Search for the cell housing the specified text and yield its [x, y] center coordinate. 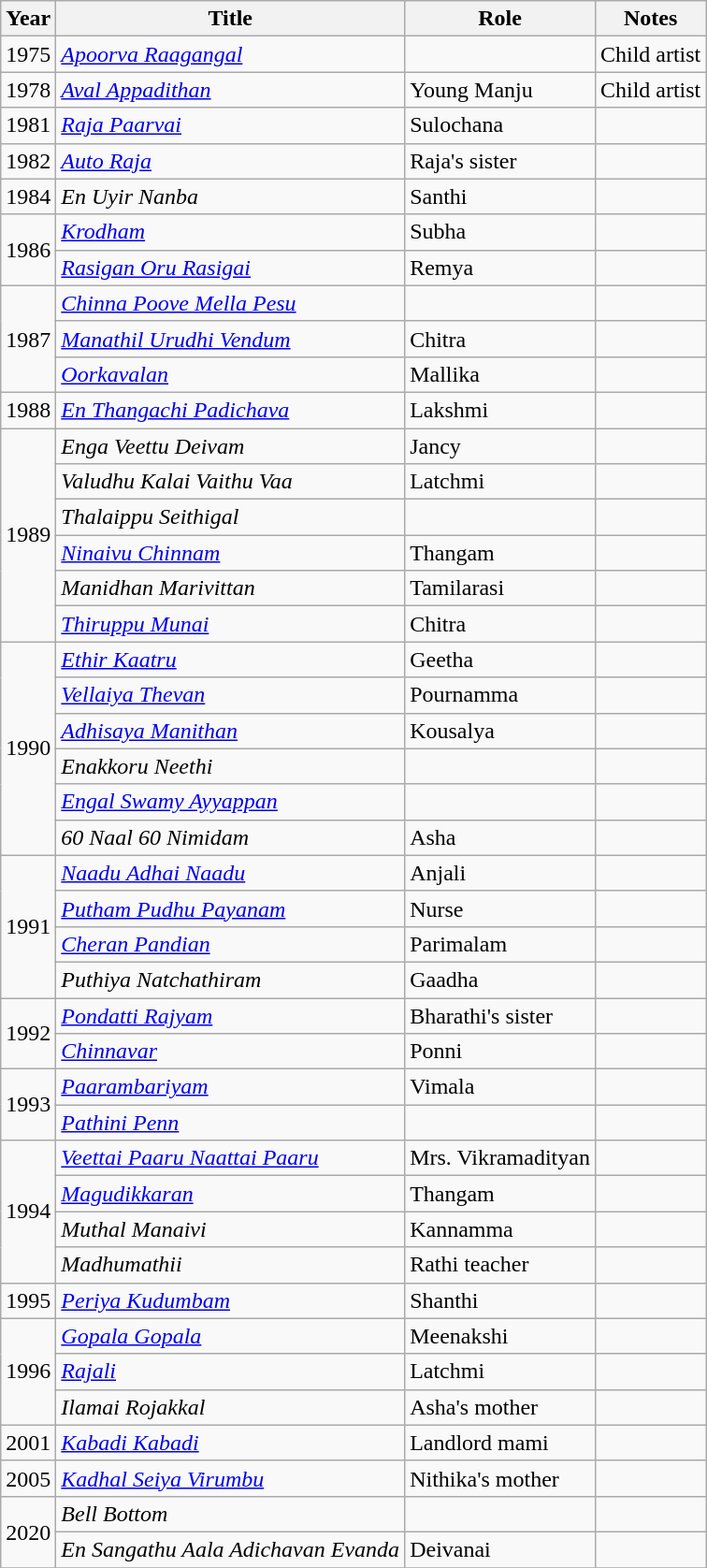
Kabadi Kabadi [230, 1443]
Krodham [230, 232]
Kadhal Seiya Virumbu [230, 1478]
Manidhan Marivittan [230, 588]
Young Manju [500, 90]
2020 [28, 1532]
1994 [28, 1212]
1996 [28, 1372]
Gaadha [500, 980]
1982 [28, 161]
Parimalam [500, 944]
Ethir Kaatru [230, 660]
Kousalya [500, 731]
Muthal Manaivi [230, 1229]
Periya Kudumbam [230, 1300]
Deivanai [500, 1549]
Subha [500, 232]
Notes [650, 19]
Aval Appadithan [230, 90]
Valudhu Kalai Vaithu Vaa [230, 482]
1987 [28, 339]
Rathi teacher [500, 1265]
Remya [500, 268]
Jancy [500, 446]
Ponni [500, 1052]
Paarambariyam [230, 1087]
Madhumathii [230, 1265]
Oorkavalan [230, 374]
Landlord mami [500, 1443]
Ninaivu Chinnam [230, 553]
Vellaiya Thevan [230, 695]
1992 [28, 1033]
Apoorva Raagangal [230, 54]
En Uyir Nanba [230, 196]
Mrs. Vikramadityan [500, 1158]
1984 [28, 196]
Sulochana [500, 125]
Meenakshi [500, 1336]
1978 [28, 90]
Enga Veettu Deivam [230, 446]
Pathini Penn [230, 1123]
Shanthi [500, 1300]
Engal Swamy Ayyappan [230, 802]
Bharathi's sister [500, 1015]
Title [230, 19]
Puthiya Natchathiram [230, 980]
1993 [28, 1105]
Adhisaya Manithan [230, 731]
1990 [28, 748]
Magudikkaran [230, 1194]
1995 [28, 1300]
Enakkoru Neethi [230, 766]
60 Naal 60 Nimidam [230, 837]
2001 [28, 1443]
1988 [28, 410]
Thiruppu Munai [230, 624]
1991 [28, 926]
Manathil Urudhi Vendum [230, 339]
Role [500, 19]
Cheran Pandian [230, 944]
Geetha [500, 660]
1986 [28, 250]
Putham Pudhu Payanam [230, 908]
Santhi [500, 196]
Raja Paarvai [230, 125]
Veettai Paaru Naattai Paaru [230, 1158]
Gopala Gopala [230, 1336]
Raja's sister [500, 161]
Asha [500, 837]
En Sangathu Aala Adichavan Evanda [230, 1549]
Naadu Adhai Naadu [230, 873]
Rasigan Oru Rasigai [230, 268]
Thalaippu Seithigal [230, 517]
Nurse [500, 908]
En Thangachi Padichava [230, 410]
1989 [28, 535]
Mallika [500, 374]
Tamilarasi [500, 588]
1975 [28, 54]
Asha's mother [500, 1407]
Vimala [500, 1087]
Auto Raja [230, 161]
Pondatti Rajyam [230, 1015]
Lakshmi [500, 410]
Anjali [500, 873]
Kannamma [500, 1229]
Year [28, 19]
Pournamma [500, 695]
Ilamai Rojakkal [230, 1407]
Bell Bottom [230, 1514]
Rajali [230, 1372]
2005 [28, 1478]
Nithika's mother [500, 1478]
1981 [28, 125]
Chinnavar [230, 1052]
Chinna Poove Mella Pesu [230, 303]
